From the cell containing the given text, extract its center point as [X, Y] coordinate. 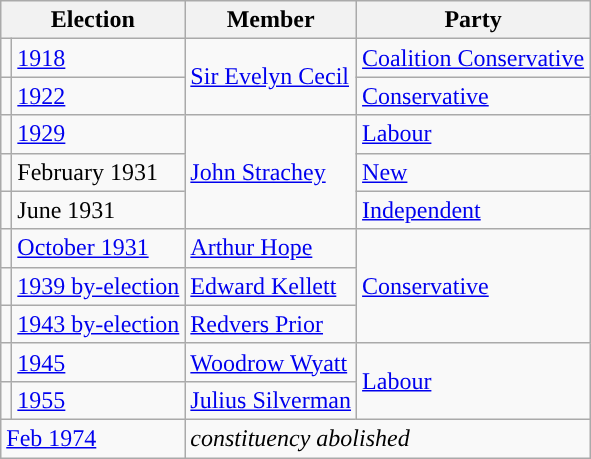
1939 by-election [98, 286]
Feb 1974 [93, 438]
1918 [98, 58]
1929 [98, 134]
1955 [98, 400]
Arthur Hope [271, 248]
June 1931 [98, 210]
October 1931 [98, 248]
Coalition Conservative [474, 58]
Edward Kellett [271, 286]
Member [271, 20]
constituency abolished [388, 438]
New [474, 172]
1922 [98, 96]
Party [474, 20]
John Strachey [271, 172]
February 1931 [98, 172]
Woodrow Wyatt [271, 362]
1943 by-election [98, 324]
1945 [98, 362]
Independent [474, 210]
Redvers Prior [271, 324]
Julius Silverman [271, 400]
Sir Evelyn Cecil [271, 77]
Election [93, 20]
